Extract the (X, Y) coordinate from the center of the cell holding the provided text.  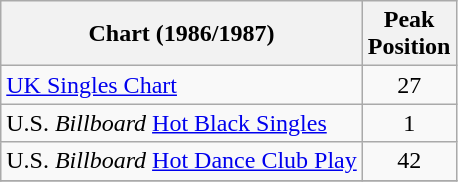
42 (409, 161)
UK Singles Chart (182, 85)
1 (409, 123)
Chart (1986/1987) (182, 34)
27 (409, 85)
PeakPosition (409, 34)
U.S. Billboard Hot Black Singles (182, 123)
U.S. Billboard Hot Dance Club Play (182, 161)
